Identify which cell holds the provided text, then report its (X, Y) central coordinate. 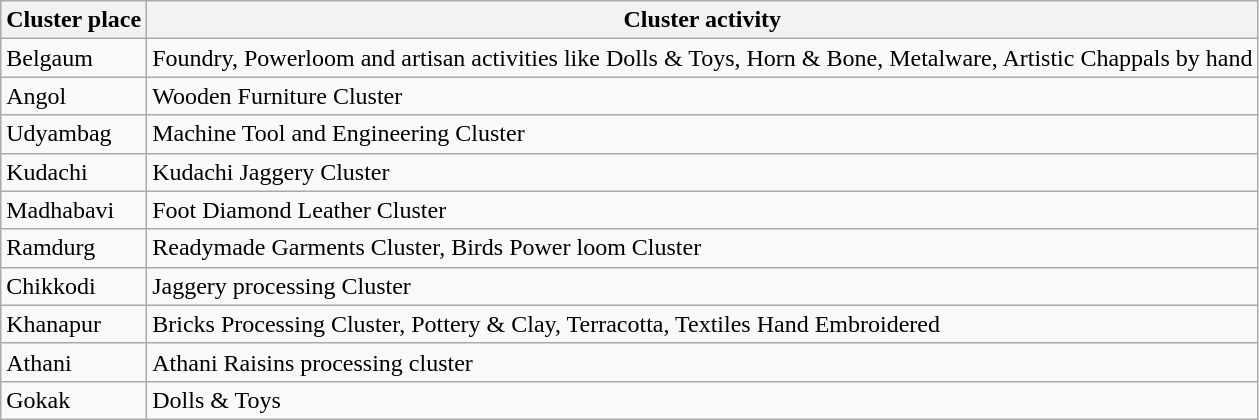
Khanapur (74, 324)
Gokak (74, 400)
Kudachi (74, 172)
Athani Raisins processing cluster (702, 362)
Madhabavi (74, 210)
Dolls & Toys (702, 400)
Kudachi Jaggery Cluster (702, 172)
Jaggery processing Cluster (702, 286)
Chikkodi (74, 286)
Bricks Processing Cluster, Pottery & Clay, Terracotta, Textiles Hand Embroidered (702, 324)
Machine Tool and Engineering Cluster (702, 134)
Angol (74, 96)
Readymade Garments Cluster, Birds Power loom Cluster (702, 248)
Udyambag (74, 134)
Cluster place (74, 20)
Athani (74, 362)
Foundry, Powerloom and artisan activities like Dolls & Toys, Horn & Bone, Metalware, Artistic Chappals by hand (702, 58)
Cluster activity (702, 20)
Foot Diamond Leather Cluster (702, 210)
Ramdurg (74, 248)
Belgaum (74, 58)
Wooden Furniture Cluster (702, 96)
